Return [X, Y] of the center of cell containing provided text 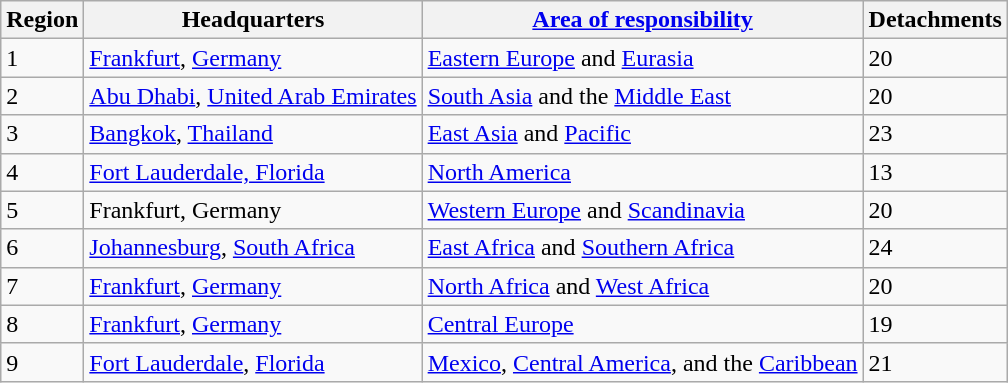
9 [42, 362]
Abu Dhabi, United Arab Emirates [253, 96]
Central Europe [642, 324]
Headquarters [253, 20]
21 [935, 362]
Mexico, Central America, and the Caribbean [642, 362]
Bangkok, Thailand [253, 134]
7 [42, 286]
1 [42, 58]
North America [642, 172]
4 [42, 172]
23 [935, 134]
East Asia and Pacific [642, 134]
3 [42, 134]
Western Europe and Scandinavia [642, 210]
2 [42, 96]
19 [935, 324]
8 [42, 324]
6 [42, 248]
Eastern Europe and Eurasia [642, 58]
13 [935, 172]
24 [935, 248]
Area of responsibility [642, 20]
Johannesburg, South Africa [253, 248]
Detachments [935, 20]
5 [42, 210]
North Africa and West Africa [642, 286]
South Asia and the Middle East [642, 96]
East Africa and Southern Africa [642, 248]
Region [42, 20]
